Capture the cell that displays the provided text and extract its (x, y) central coordinate. 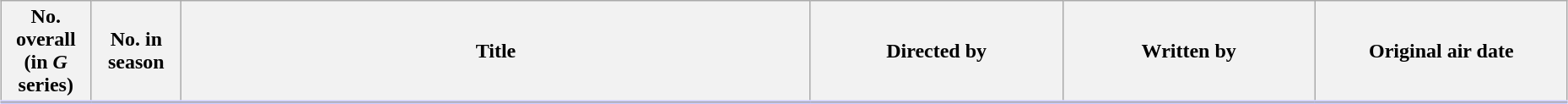
No. in season (137, 52)
Title (496, 52)
Written by (1188, 52)
Directed by (937, 52)
Original air date (1441, 52)
No. overall (in G series) (46, 52)
